Return the (x, y) coordinate for the center point of the cell that contains the specified text.  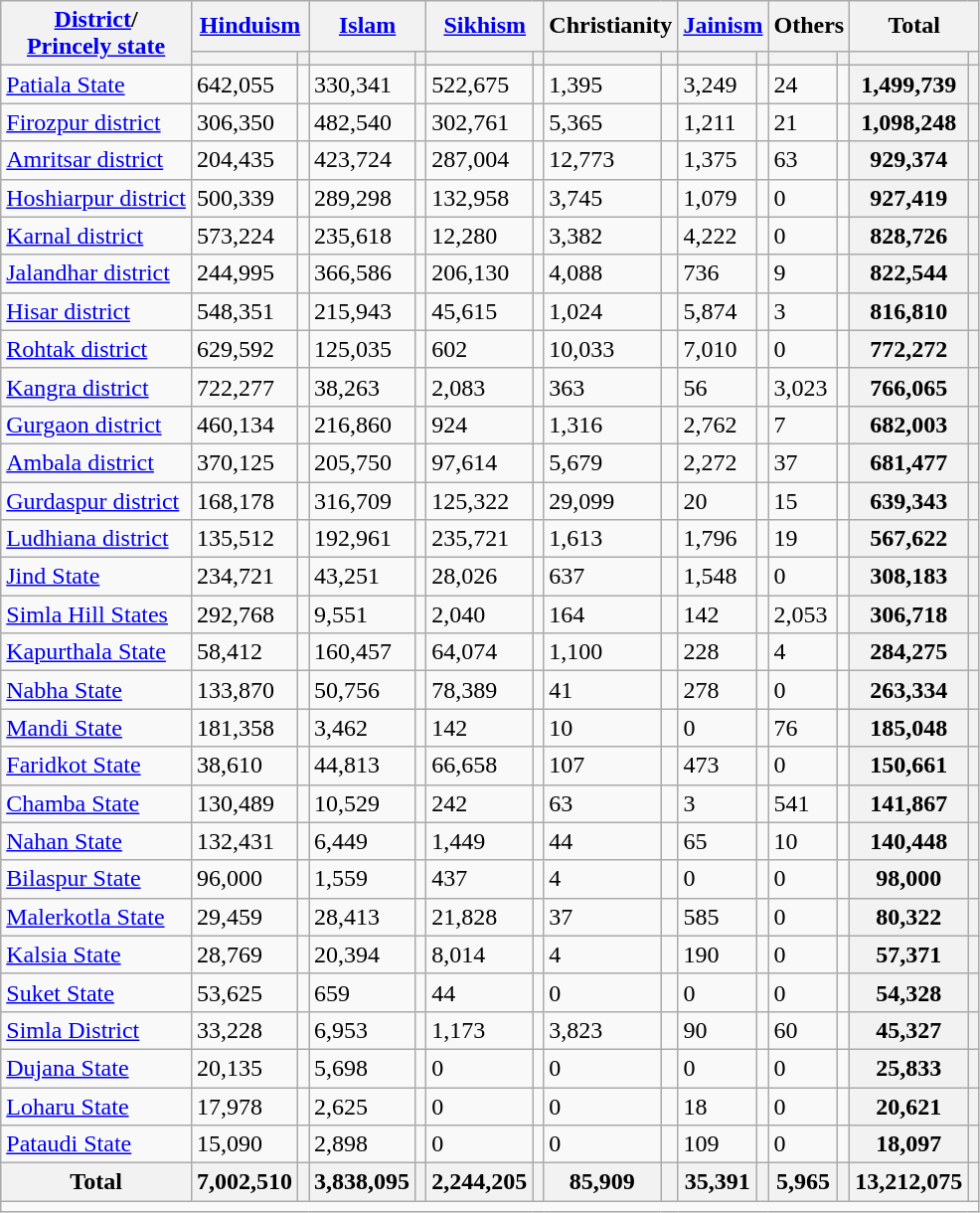
316,709 (362, 500)
135,512 (245, 539)
Pataudi State (96, 1144)
1,449 (479, 841)
20,135 (245, 1068)
1,098,248 (908, 122)
45,327 (908, 1030)
Patiala State (96, 85)
927,419 (908, 198)
29,099 (602, 500)
Christianity (610, 26)
43,251 (362, 577)
53,625 (245, 992)
190 (718, 954)
1,499,739 (908, 85)
Karnal district (96, 236)
330,341 (362, 85)
Hisar district (96, 311)
5,365 (602, 122)
2,040 (479, 614)
20,394 (362, 954)
Malerkotla State (96, 917)
3,823 (602, 1030)
66,658 (479, 766)
85,909 (602, 1182)
7,002,510 (245, 1182)
205,750 (362, 462)
Gurgaon district (96, 425)
24 (803, 85)
602 (479, 349)
38,263 (362, 387)
2,053 (803, 614)
2,625 (362, 1107)
292,768 (245, 614)
682,003 (908, 425)
192,961 (362, 539)
828,726 (908, 236)
5,965 (803, 1182)
17,978 (245, 1107)
Jainism (724, 26)
57,371 (908, 954)
132,431 (245, 841)
25,833 (908, 1068)
Suket State (96, 992)
3,462 (362, 728)
639,343 (908, 500)
Kalsia State (96, 954)
181,358 (245, 728)
15 (803, 500)
65 (718, 841)
1,173 (479, 1030)
1,395 (602, 85)
Bilaspur State (96, 879)
2,898 (362, 1144)
64,074 (479, 652)
1,796 (718, 539)
6,449 (362, 841)
Gurdaspur district (96, 500)
772,272 (908, 349)
125,035 (362, 349)
Jind State (96, 577)
1,375 (718, 160)
125,322 (479, 500)
28,026 (479, 577)
567,622 (908, 539)
168,178 (245, 500)
306,718 (908, 614)
50,756 (362, 690)
Kapurthala State (96, 652)
18 (718, 1107)
38,610 (245, 766)
473 (718, 766)
2,083 (479, 387)
284,275 (908, 652)
9 (803, 273)
822,544 (908, 273)
7,010 (718, 349)
306,350 (245, 122)
29,459 (245, 917)
21 (803, 122)
58,412 (245, 652)
722,277 (245, 387)
287,004 (479, 160)
90 (718, 1030)
816,810 (908, 311)
215,943 (362, 311)
3,838,095 (362, 1182)
370,125 (245, 462)
60 (803, 1030)
Hoshiarpur district (96, 198)
Loharu State (96, 1107)
1,100 (602, 652)
548,351 (245, 311)
Islam (368, 26)
573,224 (245, 236)
Hinduism (249, 26)
460,134 (245, 425)
1,548 (718, 577)
736 (718, 273)
3,745 (602, 198)
19 (803, 539)
56 (718, 387)
20 (718, 500)
363 (602, 387)
Chamba State (96, 803)
278 (718, 690)
Nabha State (96, 690)
Kangra district (96, 387)
5,874 (718, 311)
15,090 (245, 1144)
185,048 (908, 728)
28,413 (362, 917)
629,592 (245, 349)
20,621 (908, 1107)
637 (602, 577)
366,586 (362, 273)
3,249 (718, 85)
107 (602, 766)
585 (718, 917)
140,448 (908, 841)
109 (718, 1144)
235,618 (362, 236)
5,679 (602, 462)
642,055 (245, 85)
8,014 (479, 954)
522,675 (479, 85)
2,272 (718, 462)
12,280 (479, 236)
Sikhism (485, 26)
Dujana State (96, 1068)
District/Princely state (96, 34)
263,334 (908, 690)
308,183 (908, 577)
681,477 (908, 462)
4,088 (602, 273)
7 (803, 425)
Rohtak district (96, 349)
18,097 (908, 1144)
482,540 (362, 122)
130,489 (245, 803)
3,382 (602, 236)
244,995 (245, 273)
242 (479, 803)
541 (803, 803)
924 (479, 425)
Ludhiana district (96, 539)
97,614 (479, 462)
10,033 (602, 349)
41 (602, 690)
204,435 (245, 160)
54,328 (908, 992)
76 (803, 728)
Nahan State (96, 841)
6,953 (362, 1030)
10,529 (362, 803)
35,391 (718, 1182)
9,551 (362, 614)
33,228 (245, 1030)
437 (479, 879)
234,721 (245, 577)
216,860 (362, 425)
5,698 (362, 1068)
12,773 (602, 160)
206,130 (479, 273)
2,762 (718, 425)
Firozpur district (96, 122)
44,813 (362, 766)
96,000 (245, 879)
289,298 (362, 198)
Amritsar district (96, 160)
133,870 (245, 690)
2,244,205 (479, 1182)
Ambala district (96, 462)
235,721 (479, 539)
228 (718, 652)
28,769 (245, 954)
766,065 (908, 387)
1,316 (602, 425)
78,389 (479, 690)
21,828 (479, 917)
13,212,075 (908, 1182)
45,615 (479, 311)
1,559 (362, 879)
Others (809, 26)
80,322 (908, 917)
Jalandhar district (96, 273)
160,457 (362, 652)
929,374 (908, 160)
Simla District (96, 1030)
141,867 (908, 803)
Simla Hill States (96, 614)
423,724 (362, 160)
1,211 (718, 122)
1,613 (602, 539)
164 (602, 614)
Mandi State (96, 728)
132,958 (479, 198)
150,661 (908, 766)
1,024 (602, 311)
98,000 (908, 879)
302,761 (479, 122)
1,079 (718, 198)
500,339 (245, 198)
659 (362, 992)
Faridkot State (96, 766)
4,222 (718, 236)
3,023 (803, 387)
